From the cell containing the given text, extract its center point as (x, y) coordinate. 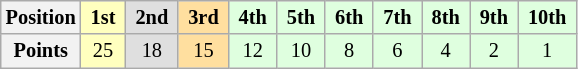
2 (494, 51)
9th (494, 17)
3rd (203, 17)
Points (41, 51)
6 (397, 51)
10 (301, 51)
Position (41, 17)
6th (349, 17)
1st (104, 17)
4th (253, 17)
5th (301, 17)
18 (152, 51)
1 (547, 51)
25 (104, 51)
7th (397, 17)
12 (253, 51)
10th (547, 17)
8th (446, 17)
8 (349, 51)
15 (203, 51)
2nd (152, 17)
4 (446, 51)
